Scan for the cell matching the given text and deliver its [x, y] coordinate at center. 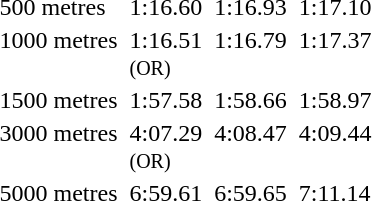
4:07.29(OR) [166, 146]
4:08.47 [251, 146]
1:16.51(OR) [166, 54]
1:58.66 [251, 100]
1:57.58 [166, 100]
1:16.79 [251, 54]
